Return the [x, y] coordinate for the center point of the cell that contains the specified text.  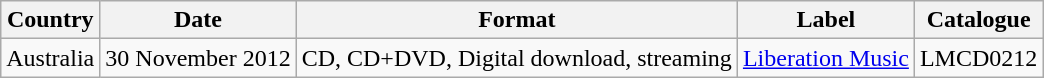
Date [198, 20]
LMCD0212 [978, 58]
CD, CD+DVD, Digital download, streaming [516, 58]
Australia [50, 58]
Catalogue [978, 20]
Country [50, 20]
Format [516, 20]
30 November 2012 [198, 58]
Liberation Music [826, 58]
Label [826, 20]
